Determine the (X, Y) coordinate at the center of the cell enclosing the given text.  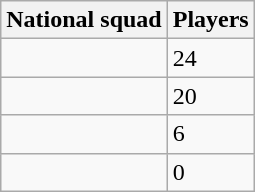
National squad (84, 20)
0 (210, 172)
Players (210, 20)
6 (210, 134)
24 (210, 58)
20 (210, 96)
